Scan for the cell matching the given text and deliver its [X, Y] coordinate at center. 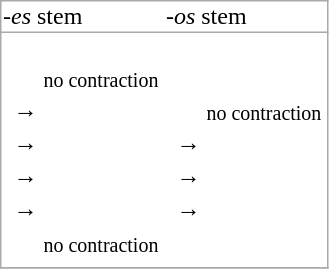
no contraction → → → → no contraction [83, 150]
no contraction → → → [246, 150]
-os stem [246, 17]
-es stem [83, 17]
